Return [x, y] of the center of cell containing provided text 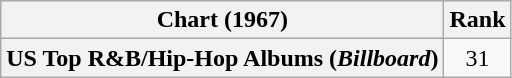
Rank [478, 20]
31 [478, 58]
US Top R&B/Hip-Hop Albums (Billboard) [222, 58]
Chart (1967) [222, 20]
